Locate the cell with the specified text and output its [X, Y] center coordinate. 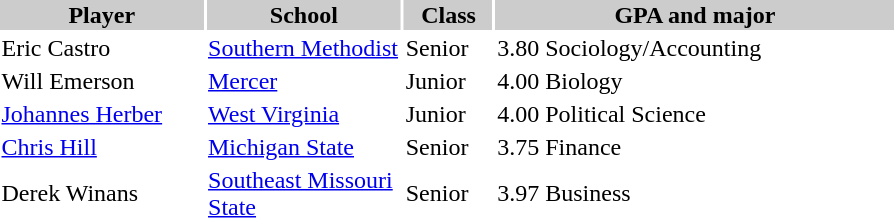
4.00 Biology [695, 81]
Southern Methodist [304, 48]
Eric Castro [102, 48]
Mercer [304, 81]
Michigan State [304, 147]
Player [102, 15]
Will Emerson [102, 81]
4.00 Political Science [695, 114]
Johannes Herber [102, 114]
GPA and major [695, 15]
West Virginia [304, 114]
3.80 Sociology/Accounting [695, 48]
Chris Hill [102, 147]
3.75 Finance [695, 147]
Class [448, 15]
School [304, 15]
